Scan for the cell matching the given text and deliver its [X, Y] coordinate at center. 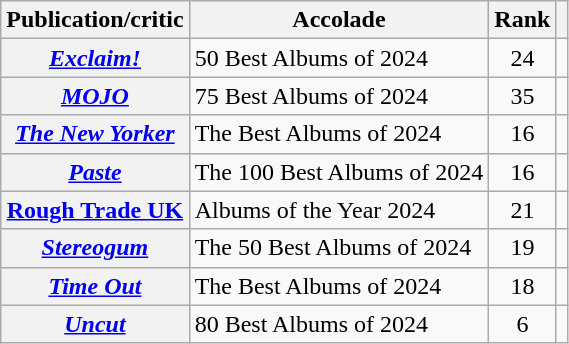
24 [522, 58]
Rank [522, 20]
Publication/critic [95, 20]
50 Best Albums of 2024 [339, 58]
75 Best Albums of 2024 [339, 96]
The New Yorker [95, 134]
The 50 Best Albums of 2024 [339, 248]
Accolade [339, 20]
MOJO [95, 96]
19 [522, 248]
18 [522, 286]
35 [522, 96]
Uncut [95, 324]
Albums of the Year 2024 [339, 210]
80 Best Albums of 2024 [339, 324]
Stereogum [95, 248]
The 100 Best Albums of 2024 [339, 172]
Time Out [95, 286]
Paste [95, 172]
21 [522, 210]
6 [522, 324]
Exclaim! [95, 58]
Rough Trade UK [95, 210]
